Output the (x, y) coordinate of the center of the cell containing the given text.  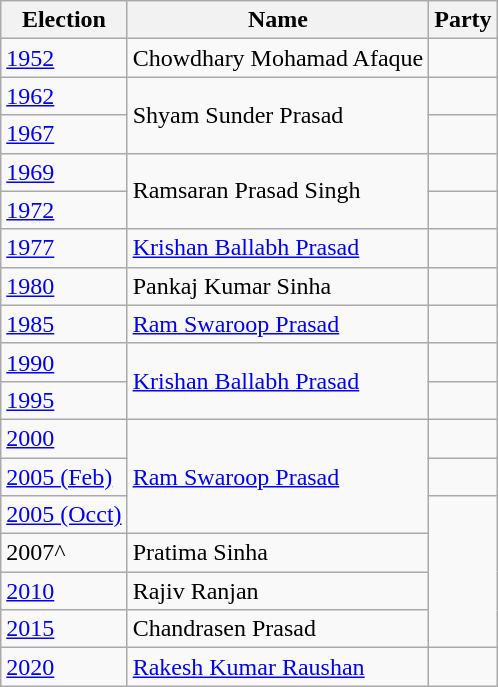
2015 (64, 629)
1952 (64, 58)
Chowdhary Mohamad Afaque (278, 58)
2000 (64, 438)
2010 (64, 591)
2020 (64, 667)
1969 (64, 172)
Rajiv Ranjan (278, 591)
1977 (64, 248)
Election (64, 20)
Name (278, 20)
Ramsaran Prasad Singh (278, 191)
Pankaj Kumar Sinha (278, 286)
Chandrasen Prasad (278, 629)
1962 (64, 96)
2005 (Feb) (64, 477)
1995 (64, 400)
1967 (64, 134)
Pratima Sinha (278, 553)
Party (463, 20)
2007^ (64, 553)
1985 (64, 324)
1980 (64, 286)
Rakesh Kumar Raushan (278, 667)
1972 (64, 210)
Shyam Sunder Prasad (278, 115)
2005 (Occt) (64, 515)
1990 (64, 362)
